From the cell containing the given text, extract its center point as [x, y] coordinate. 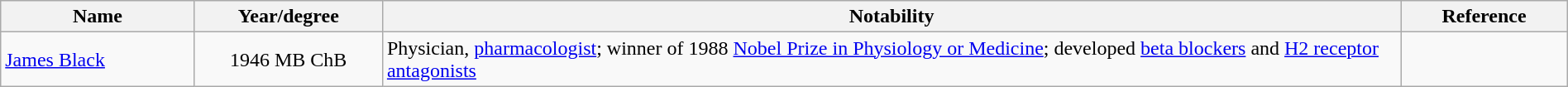
Year/degree [288, 17]
1946 MB ChB [288, 60]
James Black [98, 60]
Name [98, 17]
Notability [892, 17]
Reference [1484, 17]
Physician, pharmacologist; winner of 1988 Nobel Prize in Physiology or Medicine; developed beta blockers and H2 receptor antagonists [892, 60]
